Output the (X, Y) coordinate of the center of the cell containing the given text.  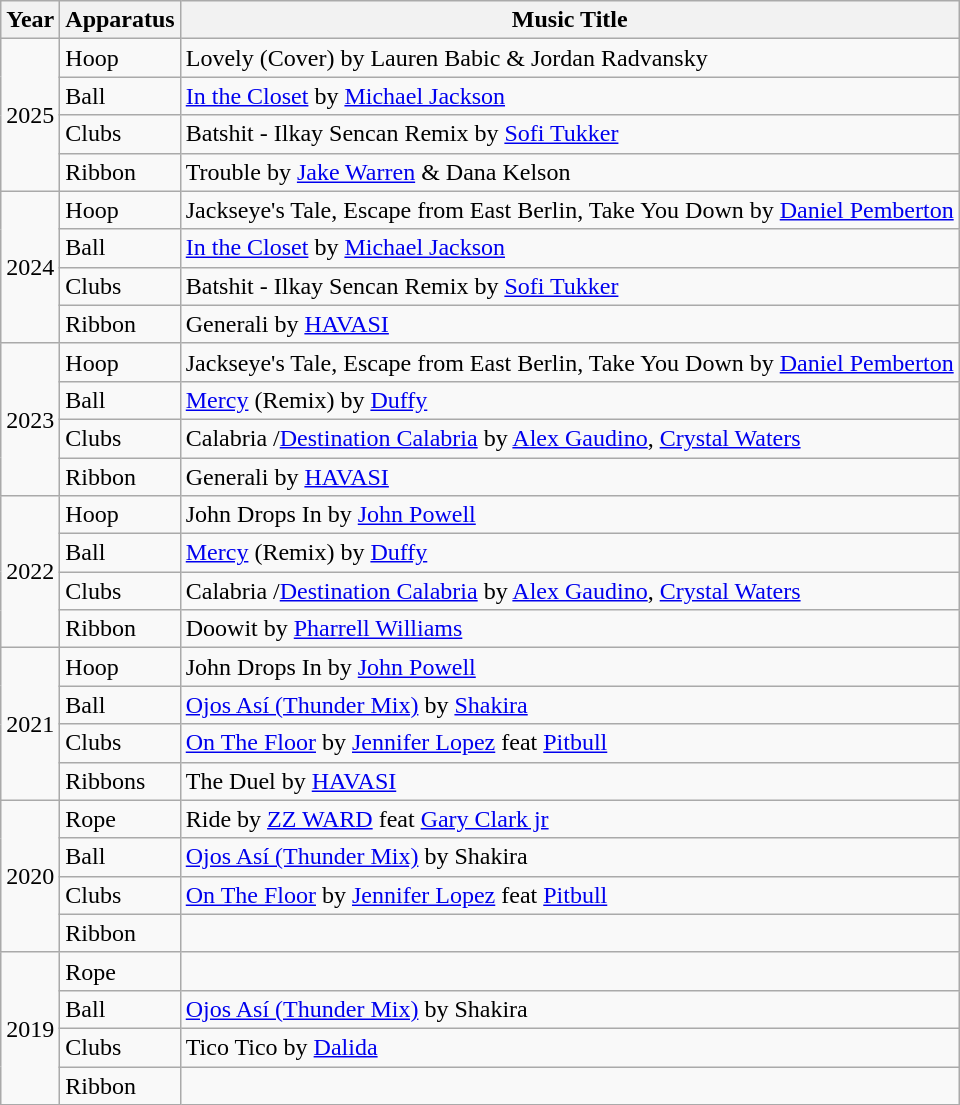
2022 (30, 572)
Trouble by Jake Warren & Dana Kelson (570, 172)
2020 (30, 876)
2025 (30, 115)
The Duel by HAVASI (570, 781)
Year (30, 20)
Lovely (Cover) by Lauren Babic & Jordan Radvansky (570, 58)
2021 (30, 724)
Ribbons (120, 781)
2019 (30, 1028)
Doowit by Pharrell Williams (570, 629)
Apparatus (120, 20)
Ride by ZZ WARD feat Gary Clark jr (570, 819)
2023 (30, 419)
Tico Tico by Dalida (570, 1047)
Music Title (570, 20)
2024 (30, 267)
